Pinpoint the cell where the given text exists, returning its [x, y] midpoint coordinate. 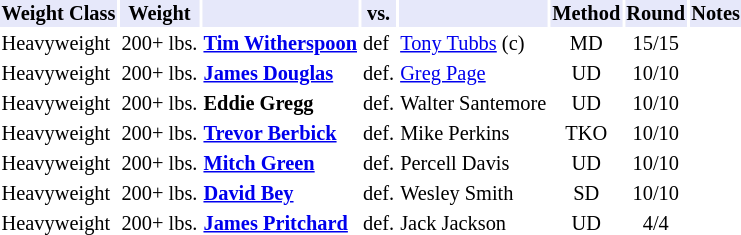
Method [586, 14]
vs. [379, 14]
Weight [160, 14]
def [379, 44]
15/15 [656, 44]
TKO [586, 134]
Round [656, 14]
Trevor Berbick [280, 134]
SD [586, 194]
Mike Perkins [474, 134]
Percell Davis [474, 164]
Eddie Gregg [280, 104]
Greg Page [474, 74]
Walter Santemore [474, 104]
Wesley Smith [474, 194]
Tony Tubbs (c) [474, 44]
MD [586, 44]
Tim Witherspoon [280, 44]
David Bey [280, 194]
James Douglas [280, 74]
Mitch Green [280, 164]
Weight Class [58, 14]
